Determine the [x, y] coordinate at the center of the cell enclosing the given text.  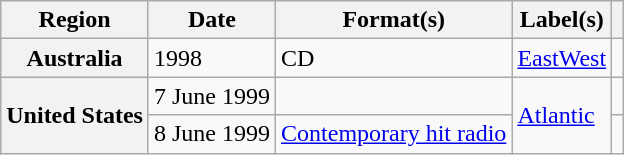
Contemporary hit radio [394, 134]
United States [75, 115]
Date [212, 20]
Australia [75, 58]
8 June 1999 [212, 134]
EastWest [562, 58]
Atlantic [562, 115]
Label(s) [562, 20]
Format(s) [394, 20]
7 June 1999 [212, 96]
Region [75, 20]
CD [394, 58]
1998 [212, 58]
